Capture the cell that displays the provided text and extract its (X, Y) central coordinate. 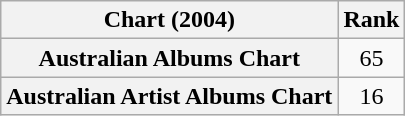
65 (372, 58)
Chart (2004) (170, 20)
Australian Artist Albums Chart (170, 96)
Rank (372, 20)
16 (372, 96)
Australian Albums Chart (170, 58)
